Scan for the cell matching the given text and deliver its (X, Y) coordinate at center. 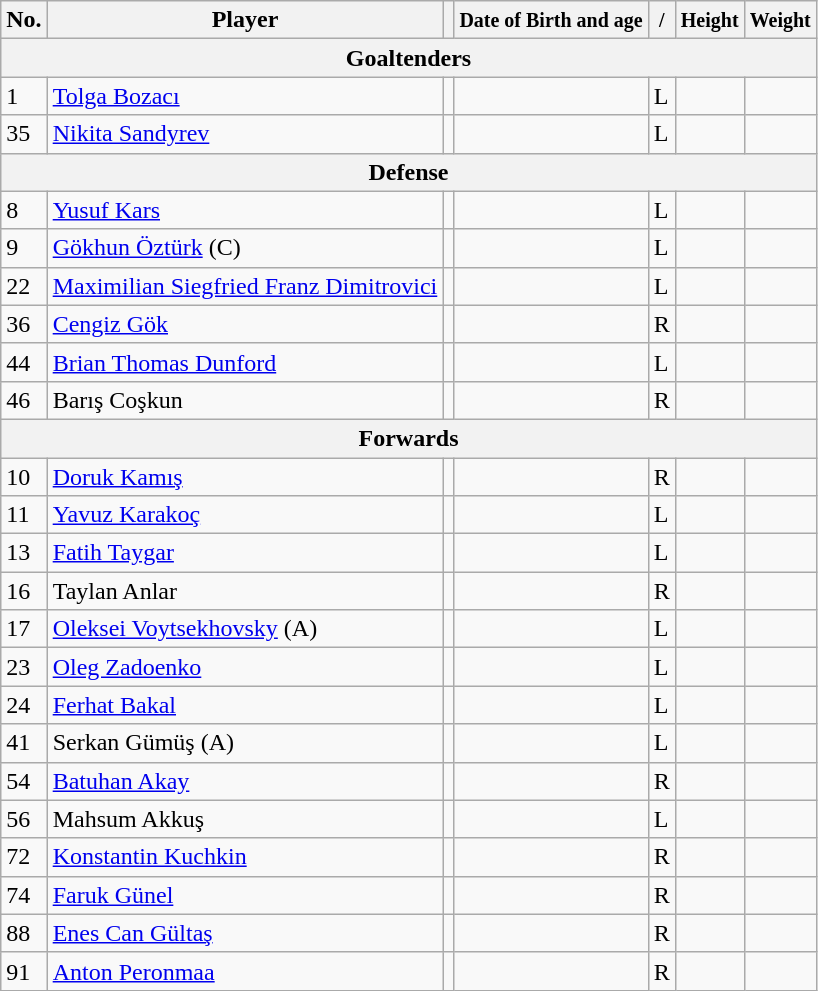
Fatih Taygar (245, 553)
Yavuz Karakoç (245, 515)
Date of Birth and age (551, 20)
No. (24, 20)
Taylan Anlar (245, 591)
Defense (409, 172)
Serkan Gümüş (A) (245, 743)
Barış Coşkun (245, 400)
46 (24, 400)
13 (24, 553)
11 (24, 515)
Faruk Günel (245, 895)
8 (24, 210)
Weight (780, 20)
Cengiz Gök (245, 324)
22 (24, 286)
54 (24, 781)
Brian Thomas Dunford (245, 362)
35 (24, 134)
Anton Peronmaa (245, 971)
Gökhun Öztürk (C) (245, 248)
16 (24, 591)
1 (24, 96)
56 (24, 819)
Oleksei Voytsekhovsky (A) (245, 629)
10 (24, 477)
Ferhat Bakal (245, 705)
44 (24, 362)
17 (24, 629)
Maximilian Siegfried Franz Dimitrovici (245, 286)
Yusuf Kars (245, 210)
Oleg Zadoenko (245, 667)
74 (24, 895)
72 (24, 857)
Goaltenders (409, 58)
41 (24, 743)
Nikita Sandyrev (245, 134)
/ (662, 20)
Mahsum Akkuş (245, 819)
Batuhan Akay (245, 781)
Forwards (409, 438)
Tolga Bozacı (245, 96)
91 (24, 971)
Enes Can Gültaş (245, 933)
Height (710, 20)
36 (24, 324)
9 (24, 248)
Doruk Kamış (245, 477)
88 (24, 933)
Konstantin Kuchkin (245, 857)
Player (245, 20)
24 (24, 705)
23 (24, 667)
